Extract the (x, y) coordinate from the center of the cell holding the provided text.  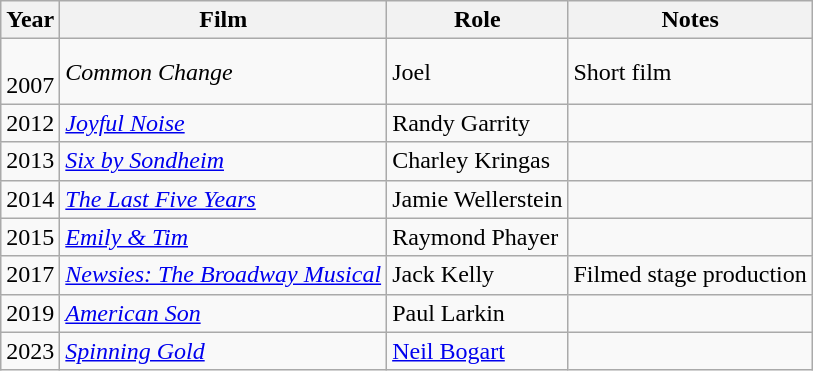
The Last Five Years (224, 199)
Raymond Phayer (478, 237)
Neil Bogart (478, 351)
Randy Garrity (478, 123)
Role (478, 20)
2015 (30, 237)
2017 (30, 275)
2007 (30, 72)
Charley Kringas (478, 161)
2012 (30, 123)
Paul Larkin (478, 313)
Spinning Gold (224, 351)
Filmed stage production (690, 275)
Joel (478, 72)
Six by Sondheim (224, 161)
Year (30, 20)
Joyful Noise (224, 123)
2013 (30, 161)
2023 (30, 351)
Film (224, 20)
Jamie Wellerstein (478, 199)
Jack Kelly (478, 275)
2019 (30, 313)
Notes (690, 20)
Newsies: The Broadway Musical (224, 275)
American Son (224, 313)
Emily & Tim (224, 237)
2014 (30, 199)
Common Change (224, 72)
Short film (690, 72)
